Return [x, y] of the center of cell containing provided text 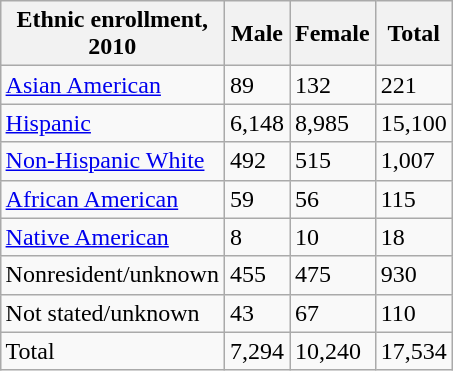
10,240 [333, 351]
Not stated/unknown [112, 313]
455 [256, 275]
515 [333, 161]
African American [112, 199]
43 [256, 313]
67 [333, 313]
18 [414, 237]
59 [256, 199]
Nonresident/unknown [112, 275]
17,534 [414, 351]
7,294 [256, 351]
Asian American [112, 85]
1,007 [414, 161]
56 [333, 199]
492 [256, 161]
Hispanic [112, 123]
Female [333, 34]
930 [414, 275]
8 [256, 237]
221 [414, 85]
8,985 [333, 123]
Male [256, 34]
6,148 [256, 123]
Non-Hispanic White [112, 161]
475 [333, 275]
132 [333, 85]
89 [256, 85]
Ethnic enrollment, 2010 [112, 34]
10 [333, 237]
Native American [112, 237]
15,100 [414, 123]
115 [414, 199]
110 [414, 313]
